Search for the cell housing the specified text and yield its [X, Y] center coordinate. 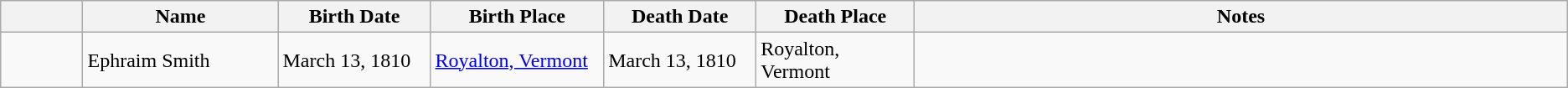
Birth Date [354, 17]
Name [181, 17]
Notes [1241, 17]
Death Date [680, 17]
Birth Place [518, 17]
Ephraim Smith [181, 60]
Death Place [836, 17]
